Pinpoint the cell where the given text exists, returning its (X, Y) midpoint coordinate. 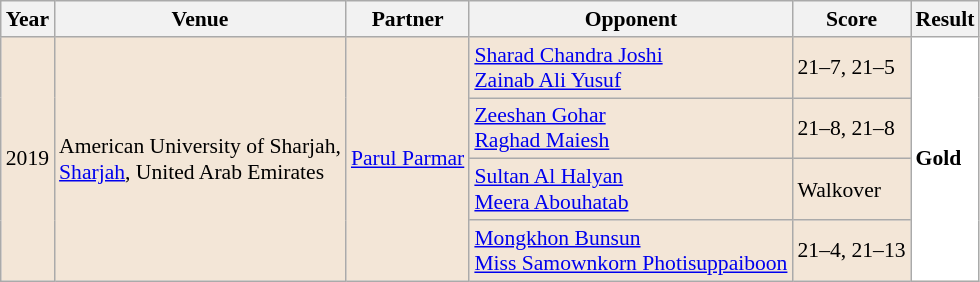
Sultan Al Halyan Meera Abouhatab (630, 190)
Opponent (630, 19)
Walkover (851, 190)
21–8, 21–8 (851, 128)
Gold (946, 159)
Venue (200, 19)
Result (946, 19)
Mongkhon Bunsun Miss Samownkorn Photisuppaiboon (630, 250)
Score (851, 19)
21–7, 21–5 (851, 68)
Partner (408, 19)
Parul Parmar (408, 159)
Sharad Chandra Joshi Zainab Ali Yusuf (630, 68)
American University of Sharjah,Sharjah, United Arab Emirates (200, 159)
2019 (28, 159)
Zeeshan Gohar Raghad Maiesh (630, 128)
Year (28, 19)
21–4, 21–13 (851, 250)
